Provide the [X, Y] coordinate of the cell's center where the given text is located.  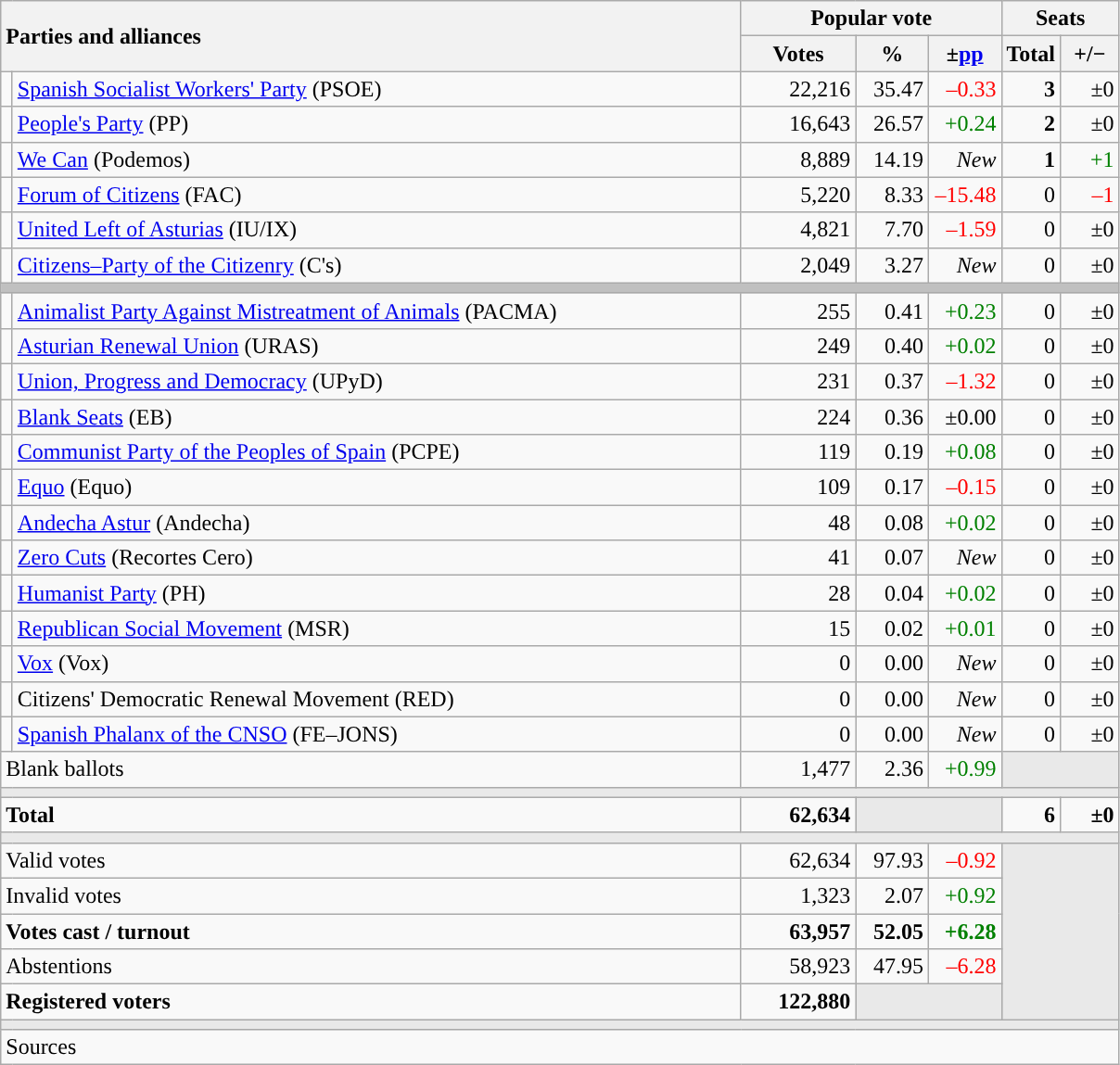
1 [1031, 159]
Republican Social Movement (MSR) [376, 628]
63,957 [798, 932]
–15.48 [964, 195]
109 [798, 488]
2.07 [892, 895]
0.19 [892, 452]
47.95 [892, 967]
41 [798, 558]
1,477 [798, 769]
–1 [1090, 195]
255 [798, 311]
Valid votes [371, 860]
0.02 [892, 628]
Blank ballots [371, 769]
122,880 [798, 1002]
±pp [964, 54]
Spanish Phalanx of the CNSO (FE–JONS) [376, 734]
48 [798, 523]
% [892, 54]
Blank Seats (EB) [376, 416]
5,220 [798, 195]
+0.99 [964, 769]
22,216 [798, 89]
2.36 [892, 769]
0.40 [892, 346]
Invalid votes [371, 895]
Andecha Astur (Andecha) [376, 523]
52.05 [892, 932]
4,821 [798, 230]
0.41 [892, 311]
Sources [560, 1047]
231 [798, 381]
+0.01 [964, 628]
Vox (Vox) [376, 664]
119 [798, 452]
Seats [1061, 19]
1,323 [798, 895]
+0.24 [964, 124]
Communist Party of the Peoples of Spain (PCPE) [376, 452]
8.33 [892, 195]
United Left of Asturias (IU/IX) [376, 230]
0.36 [892, 416]
–1.32 [964, 381]
Abstentions [371, 967]
Votes cast / turnout [371, 932]
–6.28 [964, 967]
16,643 [798, 124]
224 [798, 416]
–0.92 [964, 860]
6 [1031, 815]
97.93 [892, 860]
±0.00 [964, 416]
Votes [798, 54]
28 [798, 593]
+0.08 [964, 452]
3 [1031, 89]
–1.59 [964, 230]
0.17 [892, 488]
0.37 [892, 381]
People's Party (PP) [376, 124]
+6.28 [964, 932]
35.47 [892, 89]
Popular vote [872, 19]
Parties and alliances [371, 36]
–0.15 [964, 488]
Zero Cuts (Recortes Cero) [376, 558]
–0.33 [964, 89]
Registered voters [371, 1002]
+0.23 [964, 311]
Animalist Party Against Mistreatment of Animals (PACMA) [376, 311]
3.27 [892, 265]
14.19 [892, 159]
+0.92 [964, 895]
Citizens–Party of the Citizenry (C's) [376, 265]
2,049 [798, 265]
+1 [1090, 159]
2 [1031, 124]
+/− [1090, 54]
We Can (Podemos) [376, 159]
8,889 [798, 159]
58,923 [798, 967]
Humanist Party (PH) [376, 593]
Forum of Citizens (FAC) [376, 195]
26.57 [892, 124]
0.07 [892, 558]
249 [798, 346]
Spanish Socialist Workers' Party (PSOE) [376, 89]
0.08 [892, 523]
Union, Progress and Democracy (UPyD) [376, 381]
7.70 [892, 230]
Citizens' Democratic Renewal Movement (RED) [376, 699]
Asturian Renewal Union (URAS) [376, 346]
0.04 [892, 593]
Equo (Equo) [376, 488]
15 [798, 628]
